Capture the cell that displays the provided text and extract its (X, Y) central coordinate. 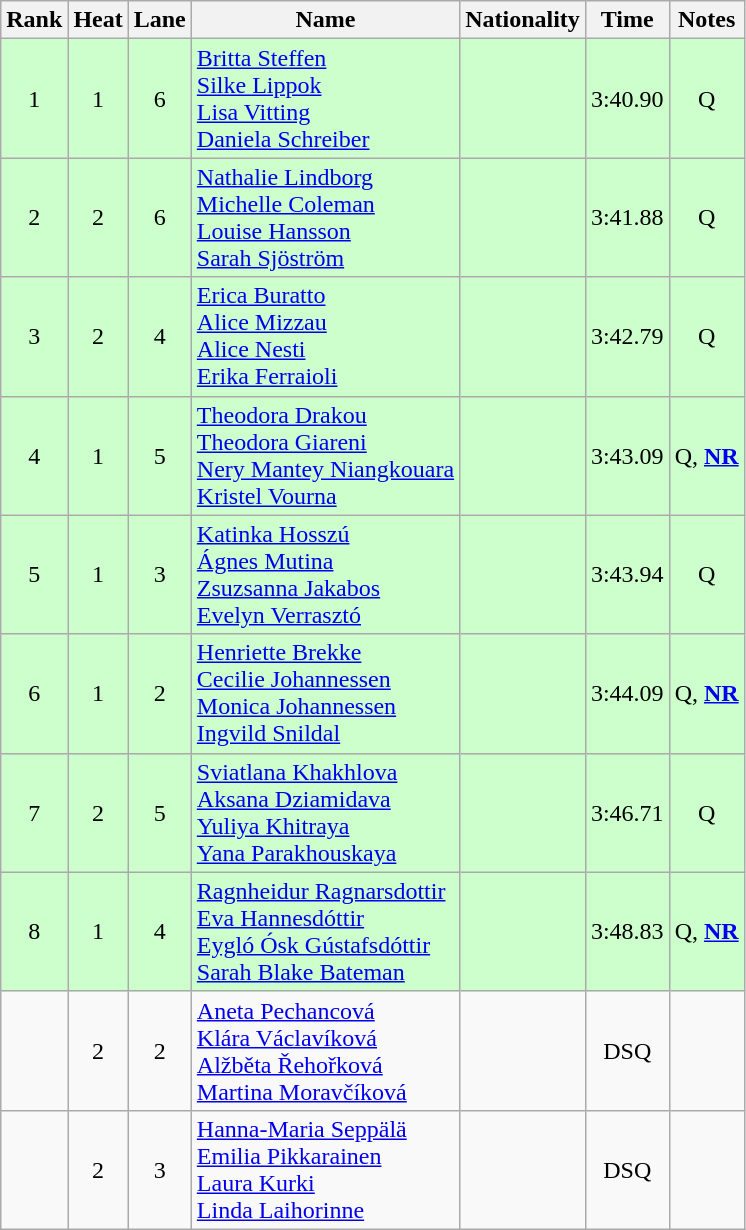
Katinka HosszúÁgnes MutinaZsuzsanna JakabosEvelyn Verrasztó (325, 574)
Lane (160, 20)
3:48.83 (627, 932)
7 (34, 812)
Aneta PechancováKlára VáclavíkováAlžběta ŘehořkováMartina Moravčíková (325, 1050)
Heat (98, 20)
Britta SteffenSilke LippokLisa VittingDaniela Schreiber (325, 98)
Theodora DrakouTheodora GiareniNery Mantey NiangkouaraKristel Vourna (325, 456)
Nationality (523, 20)
3:44.09 (627, 694)
Ragnheidur RagnarsdottirEva HannesdóttirEygló Ósk GústafsdóttirSarah Blake Bateman (325, 932)
3:40.90 (627, 98)
8 (34, 932)
3:43.09 (627, 456)
Sviatlana KhakhlovaAksana DziamidavaYuliya KhitrayaYana Parakhouskaya (325, 812)
Hanna-Maria SeppäläEmilia PikkarainenLaura KurkiLinda Laihorinne (325, 1170)
Time (627, 20)
Notes (706, 20)
Erica BurattoAlice MizzauAlice NestiErika Ferraioli (325, 336)
3:43.94 (627, 574)
3:46.71 (627, 812)
Name (325, 20)
3:42.79 (627, 336)
3:41.88 (627, 218)
Nathalie LindborgMichelle ColemanLouise HanssonSarah Sjöström (325, 218)
Rank (34, 20)
Henriette BrekkeCecilie JohannessenMonica JohannessenIngvild Snildal (325, 694)
